Detect which cell encompasses the target text, then output its [X, Y] center coordinate. 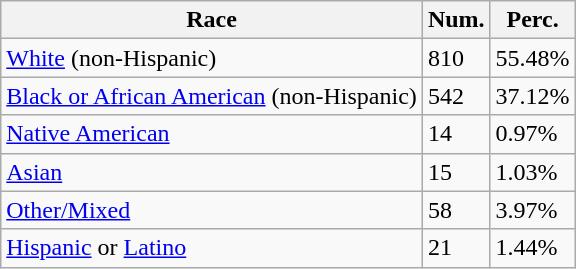
1.44% [532, 248]
21 [456, 248]
3.97% [532, 210]
37.12% [532, 96]
542 [456, 96]
810 [456, 58]
Black or African American (non-Hispanic) [212, 96]
0.97% [532, 134]
Other/Mixed [212, 210]
Hispanic or Latino [212, 248]
15 [456, 172]
Asian [212, 172]
Native American [212, 134]
Race [212, 20]
White (non-Hispanic) [212, 58]
55.48% [532, 58]
58 [456, 210]
1.03% [532, 172]
Num. [456, 20]
14 [456, 134]
Perc. [532, 20]
